Detect which cell encompasses the target text, then output its (X, Y) center coordinate. 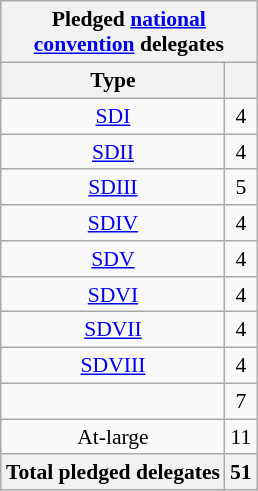
Total pledged delegates (113, 472)
SDVII (113, 330)
Pledged nationalconvention delegates (129, 32)
11 (241, 437)
At-large (113, 437)
7 (241, 401)
SDII (113, 152)
SDI (113, 116)
SDVI (113, 294)
SDVIII (113, 365)
SDV (113, 259)
51 (241, 472)
Type (113, 80)
SDIII (113, 187)
5 (241, 187)
SDIV (113, 223)
